Detect which cell encompasses the target text, then output its [x, y] center coordinate. 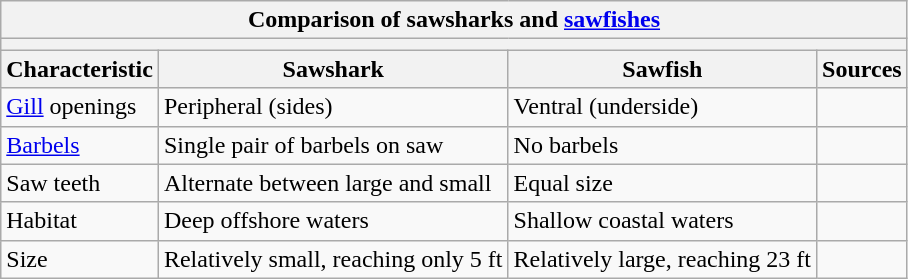
Peripheral (sides) [333, 107]
Sawfish [662, 69]
Sources [862, 69]
Habitat [80, 221]
Barbels [80, 145]
Gill openings [80, 107]
Alternate between large and small [333, 183]
Single pair of barbels on saw [333, 145]
Ventral (underside) [662, 107]
Deep offshore waters [333, 221]
Sawshark [333, 69]
Equal size [662, 183]
Relatively small, reaching only 5 ft [333, 259]
Characteristic [80, 69]
Relatively large, reaching 23 ft [662, 259]
Saw teeth [80, 183]
Comparison of sawsharks and sawfishes [454, 20]
Shallow coastal waters [662, 221]
Size [80, 259]
No barbels [662, 145]
